Capture the cell that displays the provided text and extract its [X, Y] central coordinate. 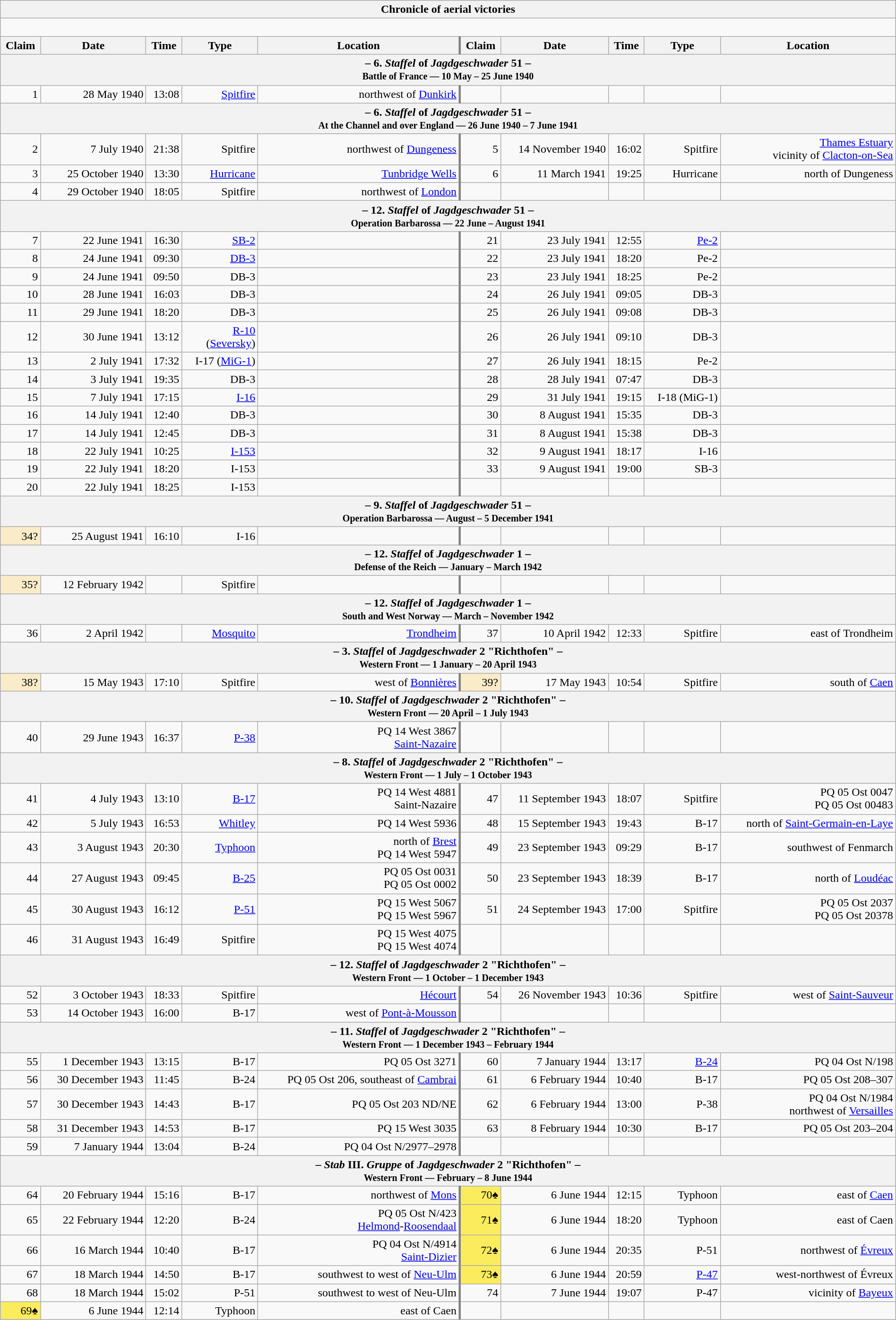
49 [480, 847]
09:29 [627, 847]
19:07 [627, 1293]
9 [21, 277]
17:10 [164, 682]
northwest of Mons [359, 1195]
15 May 1943 [94, 682]
12:45 [164, 433]
33 [480, 469]
11 [21, 313]
Thames Estuaryvicinity of Clacton-on-Sea [808, 149]
35? [21, 584]
– 3. Staffel of Jagdgeschwader 2 "Richthofen" –Western Front — 1 January – 20 April 1943 [448, 658]
55 [21, 1062]
50 [480, 878]
8 February 1944 [555, 1129]
31 July 1941 [555, 397]
19:15 [627, 397]
24 September 1943 [555, 909]
PQ 14 West 4881Saint-Nazaire [359, 799]
PQ 04 Ost N/198 [808, 1062]
31 August 1943 [94, 940]
northwest of Dunkirk [359, 94]
09:50 [164, 277]
– 12. Staffel of Jagdgeschwader 1 –Defense of the Reich — January – March 1942 [448, 560]
09:08 [627, 313]
– 10. Staffel of Jagdgeschwader 2 "Richthofen" –Western Front — 20 April – 1 July 1943 [448, 706]
14:50 [164, 1275]
16:12 [164, 909]
– 8. Staffel of Jagdgeschwader 2 "Richthofen" –Western Front — 1 July – 1 October 1943 [448, 768]
22 [480, 258]
vicinity of Bayeux [808, 1293]
Mosquito [220, 634]
– 12. Staffel of Jagdgeschwader 2 "Richthofen" –Western Front — 1 October – 1 December 1943 [448, 970]
16:02 [627, 149]
13:00 [627, 1104]
14 November 1940 [555, 149]
25 August 1941 [94, 536]
30 August 1943 [94, 909]
10:25 [164, 451]
16 [21, 415]
28 [480, 379]
west of Saint-Sauveur [808, 995]
PQ 05 Ost 0047PQ 05 Ost 00483 [808, 799]
– 9. Staffel of Jagdgeschwader 51 –Operation Barbarossa — August – 5 December 1941 [448, 512]
53 [21, 1013]
R-10 (Seversky) [220, 337]
13 [21, 361]
19 [21, 469]
47 [480, 799]
10:30 [627, 1129]
north of Saint-Germain-en-Laye [808, 823]
31 [480, 433]
14:53 [164, 1129]
5 [480, 149]
26 [480, 337]
– 11. Staffel of Jagdgeschwader 2 "Richthofen" –Western Front — 1 December 1943 – February 1944 [448, 1037]
6 [480, 174]
4 [21, 191]
PQ 05 Ost 206, southeast of Cambrai [359, 1080]
3 October 1943 [94, 995]
31 December 1943 [94, 1129]
15 September 1943 [555, 823]
SB-3 [682, 469]
61 [480, 1080]
44 [21, 878]
65 [21, 1220]
70♠ [480, 1195]
13:10 [164, 799]
17:32 [164, 361]
11:45 [164, 1080]
18:39 [627, 878]
51 [480, 909]
12 February 1942 [94, 584]
Hécourt [359, 995]
38? [21, 682]
south of Caen [808, 682]
21 [480, 240]
PQ 05 Ost 2037PQ 05 Ost 20378 [808, 909]
12:40 [164, 415]
12:55 [627, 240]
PQ 05 Ost 0031PQ 05 Ost 0002 [359, 878]
PQ 15 West 3035 [359, 1129]
1 December 1943 [94, 1062]
63 [480, 1129]
17 [21, 433]
SB-2 [220, 240]
16:49 [164, 940]
12:33 [627, 634]
– 6. Staffel of Jagdgeschwader 51 –Battle of France — 10 May – 25 June 1940 [448, 70]
37 [480, 634]
15:02 [164, 1293]
59 [21, 1146]
10:54 [627, 682]
18:05 [164, 191]
15:16 [164, 1195]
48 [480, 823]
25 October 1940 [94, 174]
13:17 [627, 1062]
I-18 (MiG-1) [682, 397]
62 [480, 1104]
1 [21, 94]
74 [480, 1293]
20 February 1944 [94, 1195]
57 [21, 1104]
15:35 [627, 415]
12 [21, 337]
10 [21, 295]
09:10 [627, 337]
18 [21, 451]
15 [21, 397]
west of Pont-à-Mousson [359, 1013]
PQ 04 Ost N/1984northwest of Versailles [808, 1104]
14 [21, 379]
19:43 [627, 823]
PQ 04 Ost N/4914Saint-Dizier [359, 1250]
09:05 [627, 295]
2 [21, 149]
2 April 1942 [94, 634]
Chronicle of aerial victories [448, 9]
Tunbridge Wells [359, 174]
27 August 1943 [94, 878]
13:15 [164, 1062]
14 October 1943 [94, 1013]
28 June 1941 [94, 295]
10:36 [627, 995]
58 [21, 1129]
– 12. Staffel of Jagdgeschwader 51 –Operation Barbarossa — 22 June – August 1941 [448, 216]
34? [21, 536]
12:20 [164, 1220]
northwest of Dungeness [359, 149]
southwest of Fenmarch [808, 847]
north of Dungeness [808, 174]
32 [480, 451]
64 [21, 1195]
60 [480, 1062]
3 July 1941 [94, 379]
16:10 [164, 536]
14:43 [164, 1104]
13:08 [164, 94]
30 [480, 415]
54 [480, 995]
29 [480, 397]
11 September 1943 [555, 799]
west-northwest of Évreux [808, 1275]
2 July 1941 [94, 361]
17:15 [164, 397]
PQ 14 West 5936 [359, 823]
66 [21, 1250]
18:07 [627, 799]
21:38 [164, 149]
8 [21, 258]
18:33 [164, 995]
41 [21, 799]
north of Loudéac [808, 878]
PQ 05 Ost 203–204 [808, 1129]
30 June 1941 [94, 337]
PQ 15 West 4075PQ 15 West 4074 [359, 940]
PQ 05 Ost 3271 [359, 1062]
25 [480, 313]
72♠ [480, 1250]
16:30 [164, 240]
I-17 (MiG-1) [220, 361]
west of Bonnières [359, 682]
28 July 1941 [555, 379]
Trondheim [359, 634]
13:12 [164, 337]
16:03 [164, 295]
3 [21, 174]
– Stab III. Gruppe of Jagdgeschwader 2 "Richthofen" –Western Front — February – 8 June 1944 [448, 1171]
23 [480, 277]
28 May 1940 [94, 94]
56 [21, 1080]
19:00 [627, 469]
7 June 1944 [555, 1293]
– 12. Staffel of Jagdgeschwader 1 –South and West Norway — March – November 1942 [448, 609]
16 March 1944 [94, 1250]
11 March 1941 [555, 174]
19:25 [627, 174]
3 August 1943 [94, 847]
PQ 05 Ost 208–307 [808, 1080]
68 [21, 1293]
16:53 [164, 823]
north of BrestPQ 14 West 5947 [359, 847]
15:38 [627, 433]
12:15 [627, 1195]
PQ 15 West 5067PQ 15 West 5967 [359, 909]
52 [21, 995]
PQ 04 Ost N/2977–2978 [359, 1146]
5 July 1943 [94, 823]
09:45 [164, 878]
northwest of Évreux [808, 1250]
PQ 14 West 3867Saint-Nazaire [359, 738]
7 July 1940 [94, 149]
43 [21, 847]
20:35 [627, 1250]
29 June 1943 [94, 738]
east of Trondheim [808, 634]
22 February 1944 [94, 1220]
20:59 [627, 1275]
40 [21, 738]
46 [21, 940]
13:30 [164, 174]
7 [21, 240]
69♠ [21, 1311]
36 [21, 634]
16:37 [164, 738]
45 [21, 909]
16:00 [164, 1013]
29 June 1941 [94, 313]
27 [480, 361]
22 June 1941 [94, 240]
12:14 [164, 1311]
7 July 1941 [94, 397]
4 July 1943 [94, 799]
18:15 [627, 361]
20 [21, 487]
13:04 [164, 1146]
Whitley [220, 823]
PQ 05 Ost N/423Helmond-Roosendaal [359, 1220]
northwest of London [359, 191]
20:30 [164, 847]
39? [480, 682]
– 6. Staffel of Jagdgeschwader 51 –At the Channel and over England — 26 June 1940 – 7 June 1941 [448, 118]
10 April 1942 [555, 634]
29 October 1940 [94, 191]
26 November 1943 [555, 995]
B-25 [220, 878]
PQ 05 Ost 203 ND/NE [359, 1104]
17 May 1943 [555, 682]
17:00 [627, 909]
67 [21, 1275]
24 [480, 295]
73♠ [480, 1275]
42 [21, 823]
09:30 [164, 258]
71♠ [480, 1220]
19:35 [164, 379]
07:47 [627, 379]
18:17 [627, 451]
